Return (x, y) of the center of cell containing provided text 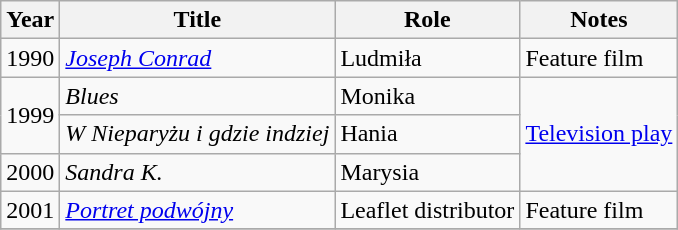
Joseph Conrad (198, 58)
Marysia (428, 172)
Television play (599, 134)
Hania (428, 134)
Year (30, 20)
Role (428, 20)
Sandra K. (198, 172)
Monika (428, 96)
Notes (599, 20)
2001 (30, 210)
1990 (30, 58)
Ludmiła (428, 58)
W Nieparyżu i gdzie indziej (198, 134)
Title (198, 20)
Portret podwójny (198, 210)
2000 (30, 172)
1999 (30, 115)
Blues (198, 96)
Leaflet distributor (428, 210)
